Detect which cell encompasses the target text, then output its (X, Y) center coordinate. 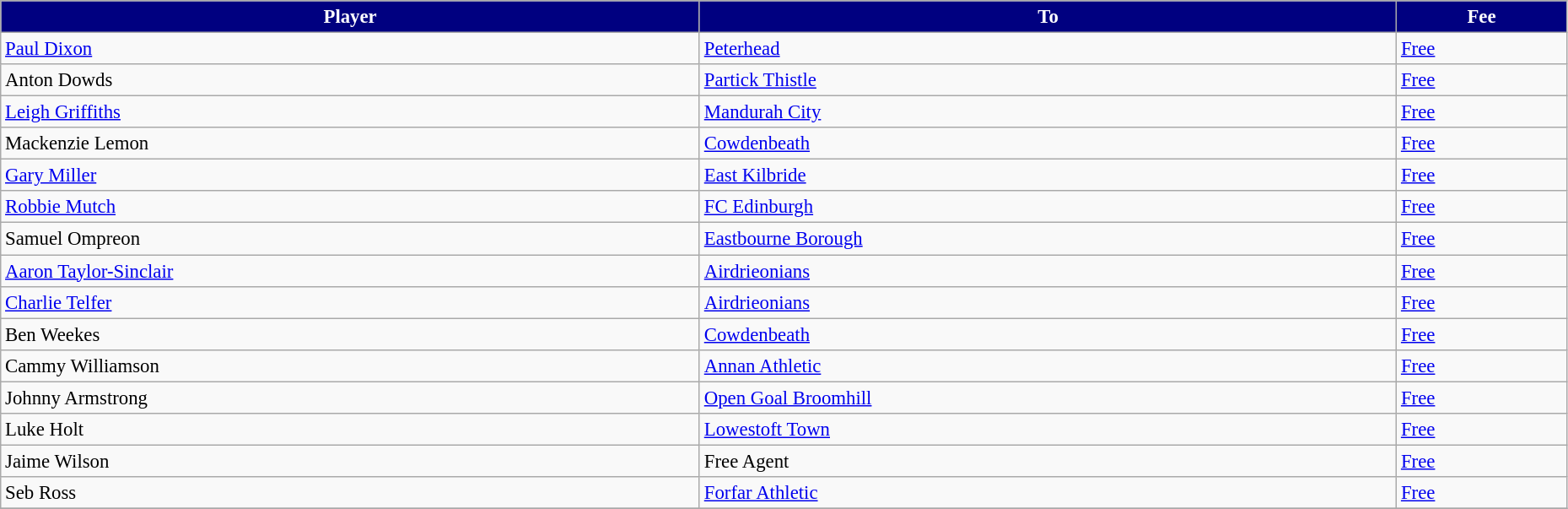
Lowestoft Town (1048, 430)
Jaime Wilson (351, 461)
Johnny Armstrong (351, 398)
Forfar Athletic (1048, 493)
Peterhead (1048, 49)
Leigh Griffiths (351, 112)
East Kilbride (1048, 176)
Gary Miller (351, 176)
Fee (1482, 17)
Annan Athletic (1048, 366)
Seb Ross (351, 493)
Player (351, 17)
Mackenzie Lemon (351, 143)
Cammy Williamson (351, 366)
Mandurah City (1048, 112)
Ben Weekes (351, 334)
FC Edinburgh (1048, 207)
Charlie Telfer (351, 302)
Open Goal Broomhill (1048, 398)
Partick Thistle (1048, 80)
Paul Dixon (351, 49)
Samuel Ompreon (351, 239)
Aaron Taylor-Sinclair (351, 271)
Anton Dowds (351, 80)
Free Agent (1048, 461)
Eastbourne Borough (1048, 239)
Robbie Mutch (351, 207)
To (1048, 17)
Luke Holt (351, 430)
